Locate the cell with the specified text and output its [X, Y] center coordinate. 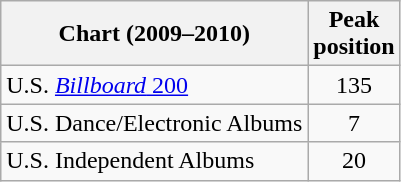
U.S. Independent Albums [154, 161]
135 [354, 85]
Chart (2009–2010) [154, 34]
U.S. Billboard 200 [154, 85]
Peakposition [354, 34]
7 [354, 123]
20 [354, 161]
U.S. Dance/Electronic Albums [154, 123]
